Locate the cell with the specified text and output its [x, y] center coordinate. 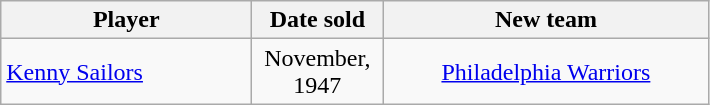
November, 1947 [318, 72]
Kenny Sailors [126, 72]
Player [126, 20]
Philadelphia Warriors [546, 72]
New team [546, 20]
Date sold [318, 20]
